Determine the (X, Y) coordinate at the center of the cell enclosing the given text.  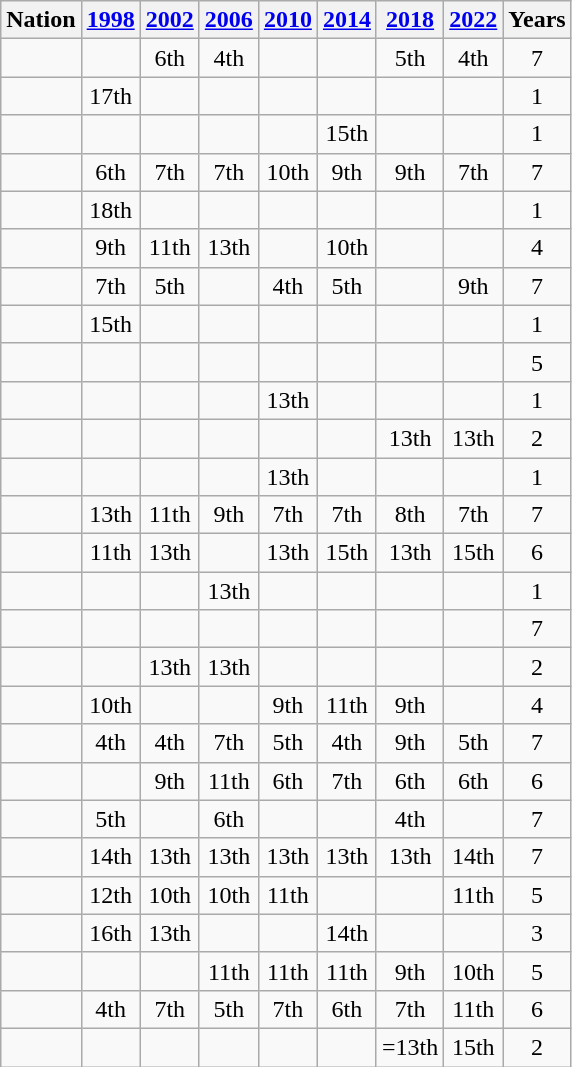
2006 (228, 20)
Nation (41, 20)
2002 (170, 20)
18th (110, 210)
3 (537, 933)
16th (110, 933)
Years (537, 20)
17th (110, 96)
12th (110, 895)
2014 (346, 20)
2018 (410, 20)
8th (410, 515)
2010 (288, 20)
1998 (110, 20)
2022 (474, 20)
=13th (410, 1047)
